Capture the cell that displays the provided text and extract its [x, y] central coordinate. 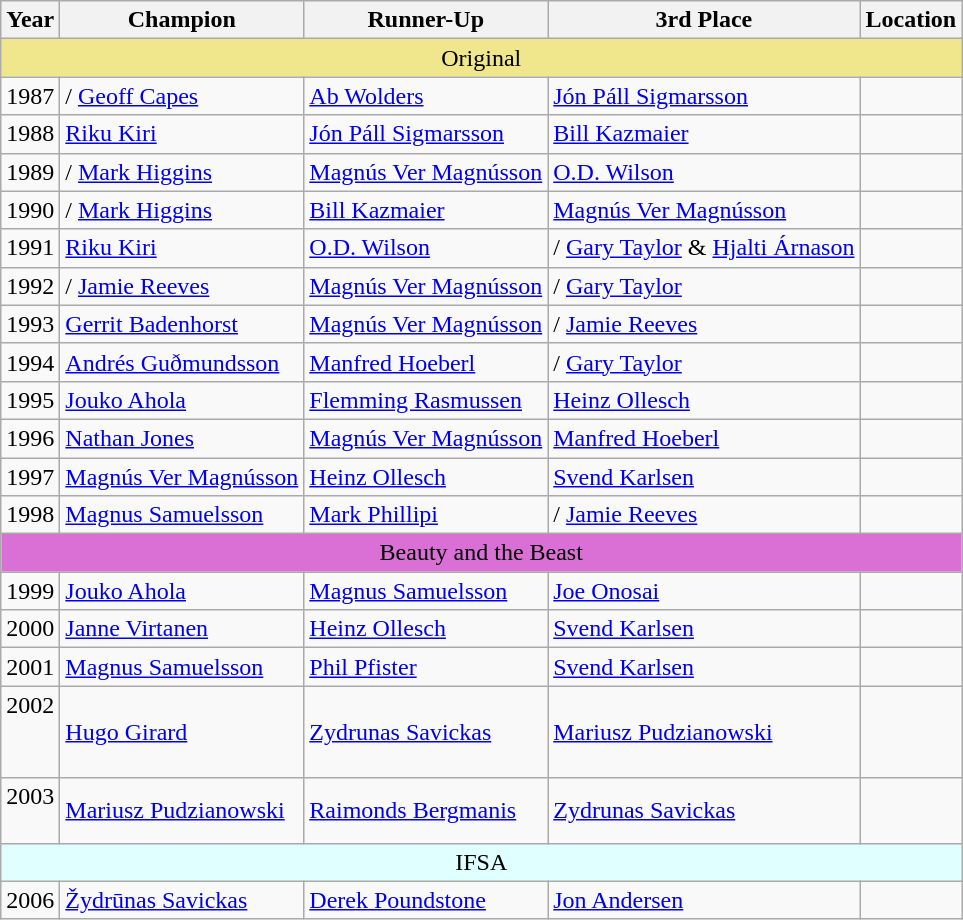
Flemming Rasmussen [426, 400]
Phil Pfister [426, 667]
1988 [30, 134]
Year [30, 20]
Derek Poundstone [426, 900]
Raimonds Bergmanis [426, 810]
1996 [30, 438]
2001 [30, 667]
1997 [30, 477]
Runner-Up [426, 20]
Joe Onosai [704, 591]
Beauty and the Beast [482, 553]
Location [911, 20]
/ Gary Taylor & Hjalti Árnason [704, 248]
Nathan Jones [182, 438]
1995 [30, 400]
IFSA [482, 862]
Andrés Guðmundsson [182, 362]
2006 [30, 900]
1992 [30, 286]
1989 [30, 172]
Champion [182, 20]
/ Geoff Capes [182, 96]
Janne Virtanen [182, 629]
Original [482, 58]
Hugo Girard [182, 732]
Žydrūnas Savickas [182, 900]
3rd Place [704, 20]
2003 [30, 810]
1990 [30, 210]
1994 [30, 362]
1998 [30, 515]
Jon Andersen [704, 900]
1987 [30, 96]
1993 [30, 324]
1999 [30, 591]
2000 [30, 629]
1991 [30, 248]
Gerrit Badenhorst [182, 324]
Ab Wolders [426, 96]
Mark Phillipi [426, 515]
2002 [30, 732]
